Capture the cell that displays the provided text and extract its [X, Y] central coordinate. 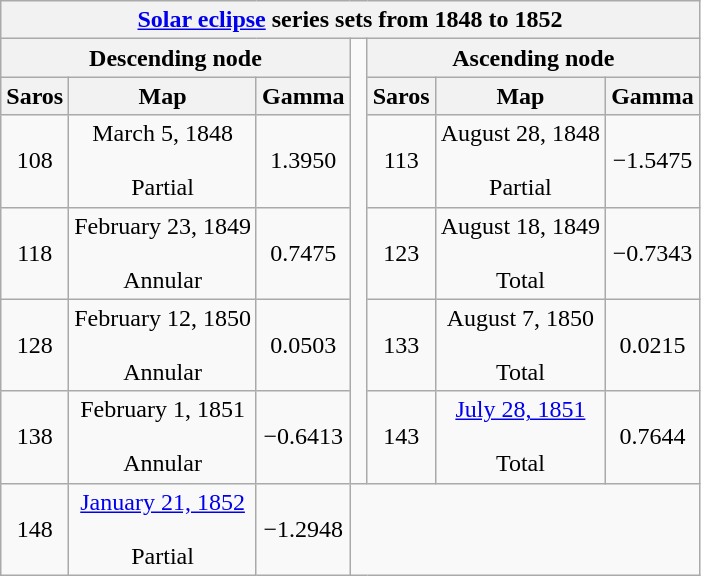
123 [401, 253]
Descending node [176, 58]
−1.5475 [653, 161]
0.7475 [303, 253]
July 28, 1851Total [520, 437]
1.3950 [303, 161]
Solar eclipse series sets from 1848 to 1852 [350, 20]
March 5, 1848Partial [163, 161]
0.7644 [653, 437]
0.0215 [653, 345]
−1.2948 [303, 529]
138 [35, 437]
133 [401, 345]
August 7, 1850Total [520, 345]
Ascending node [533, 58]
−0.6413 [303, 437]
148 [35, 529]
−0.7343 [653, 253]
August 28, 1848Partial [520, 161]
128 [35, 345]
118 [35, 253]
August 18, 1849Total [520, 253]
0.0503 [303, 345]
113 [401, 161]
February 23, 1849Annular [163, 253]
February 12, 1850Annular [163, 345]
108 [35, 161]
143 [401, 437]
February 1, 1851Annular [163, 437]
January 21, 1852Partial [163, 529]
